For the text-containing cell, return its midpoint in [X, Y] coordinate format. 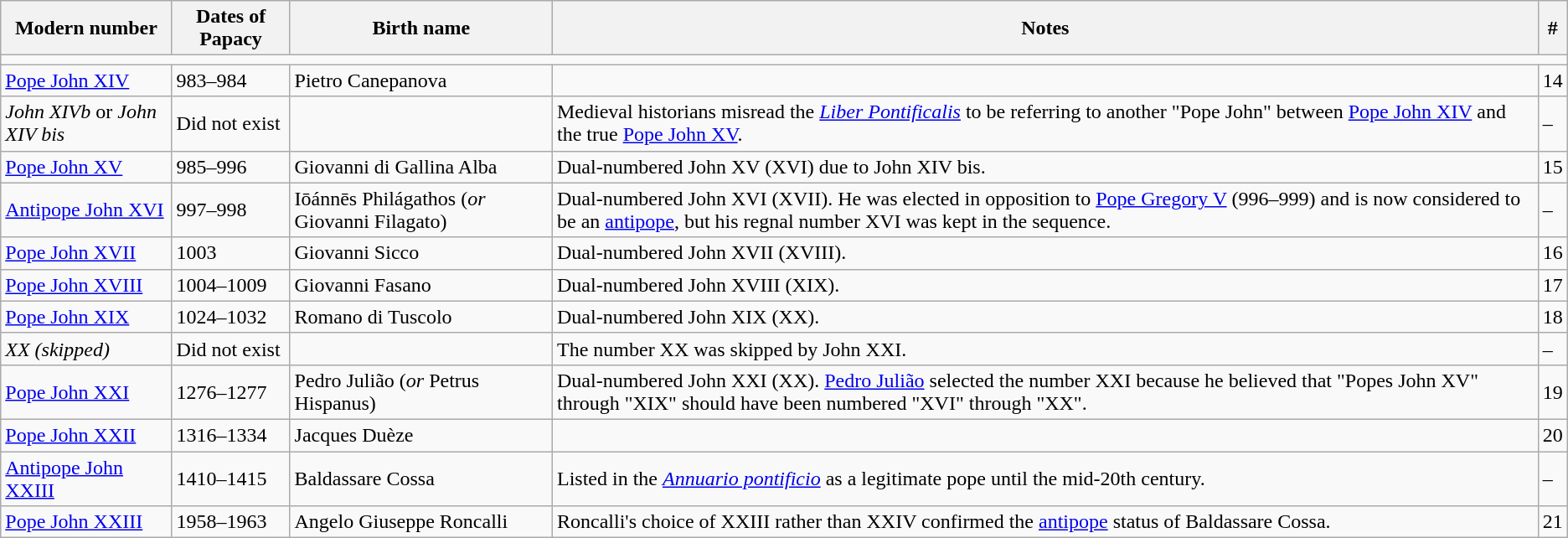
14 [1553, 80]
# [1553, 28]
Romano di Tuscolo [420, 317]
The number XX was skipped by John XXI. [1045, 349]
983–984 [231, 80]
Modern number [86, 28]
Dual-numbered John XVII (XVIII). [1045, 253]
Medieval historians misread the Liber Pontificalis to be referring to another "Pope John" between Pope John XIV and the true Pope John XV. [1045, 124]
1410–1415 [231, 478]
Pope John XV [86, 167]
Birth name [420, 28]
XX (skipped) [86, 349]
19 [1553, 392]
Antipope John XXIII [86, 478]
1003 [231, 253]
Roncalli's choice of XXIII rather than XXIV confirmed the antipope status of Baldassare Cossa. [1045, 522]
Giovanni Sicco [420, 253]
985–996 [231, 167]
1004–1009 [231, 285]
Pope John XVIII [86, 285]
Pedro Julião (or Petrus Hispanus) [420, 392]
Pope John XIV [86, 80]
Angelo Giuseppe Roncalli [420, 522]
Pietro Canepanova [420, 80]
John XIVb or John XIV bis [86, 124]
15 [1553, 167]
Pope John XXI [86, 392]
Dual-numbered John XV (XVI) due to John XIV bis. [1045, 167]
16 [1553, 253]
Listed in the Annuario pontificio as a legitimate pope until the mid-20th century. [1045, 478]
Giovanni di Gallina Alba [420, 167]
Jacques Duèze [420, 435]
1316–1334 [231, 435]
Antipope John XVI [86, 210]
21 [1553, 522]
1276–1277 [231, 392]
Iōánnēs Philágathos (or Giovanni Filagato) [420, 210]
1024–1032 [231, 317]
997–998 [231, 210]
Pope John XIX [86, 317]
Dual-numbered John XIX (XX). [1045, 317]
Pope John XXIII [86, 522]
Dual-numbered John XVIII (XIX). [1045, 285]
Baldassare Cossa [420, 478]
18 [1553, 317]
Dates of Papacy [231, 28]
1958–1963 [231, 522]
Pope John XVII [86, 253]
17 [1553, 285]
Notes [1045, 28]
Giovanni Fasano [420, 285]
Pope John XXII [86, 435]
20 [1553, 435]
